Capture the cell that displays the provided text and extract its (X, Y) central coordinate. 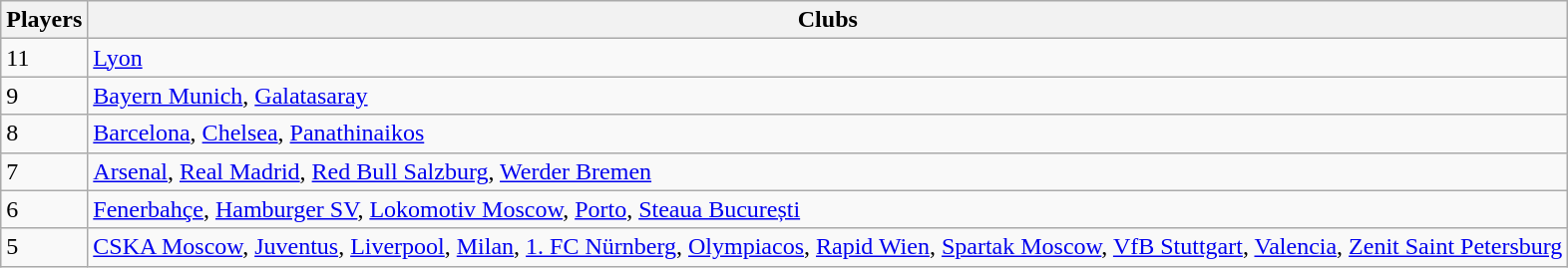
9 (44, 96)
Lyon (828, 58)
5 (44, 247)
Arsenal, Real Madrid, Red Bull Salzburg, Werder Bremen (828, 171)
Fenerbahçe, Hamburger SV, Lokomotiv Moscow, Porto, Steaua București (828, 209)
Barcelona, Chelsea, Panathinaikos (828, 134)
Clubs (828, 20)
Bayern Munich, Galatasaray (828, 96)
6 (44, 209)
7 (44, 171)
11 (44, 58)
CSKA Moscow, Juventus, Liverpool, Milan, 1. FC Nürnberg, Olympiacos, Rapid Wien, Spartak Moscow, VfB Stuttgart, Valencia, Zenit Saint Petersburg (828, 247)
8 (44, 134)
Players (44, 20)
